Output the [x, y] coordinate of the center of the cell containing the given text.  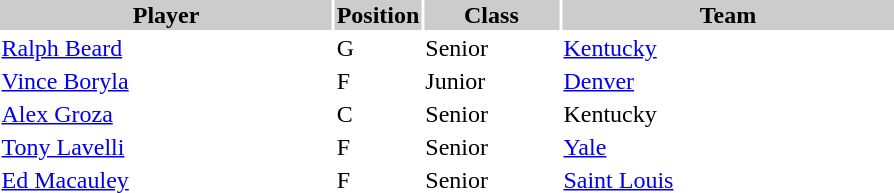
Ralph Beard [166, 48]
Alex Groza [166, 114]
Vince Boryla [166, 81]
Yale [728, 147]
Position [378, 15]
Junior [492, 81]
Tony Lavelli [166, 147]
C [378, 114]
Player [166, 15]
Class [492, 15]
Denver [728, 81]
Team [728, 15]
G [378, 48]
